Scan for the cell matching the given text and deliver its [x, y] coordinate at center. 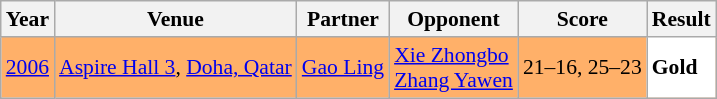
2006 [28, 68]
21–16, 25–23 [582, 68]
Year [28, 19]
Partner [343, 19]
Gold [682, 68]
Xie Zhongbo Zhang Yawen [454, 68]
Result [682, 19]
Venue [176, 19]
Opponent [454, 19]
Gao Ling [343, 68]
Aspire Hall 3, Doha, Qatar [176, 68]
Score [582, 19]
